Pinpoint the cell where the given text exists, returning its [X, Y] midpoint coordinate. 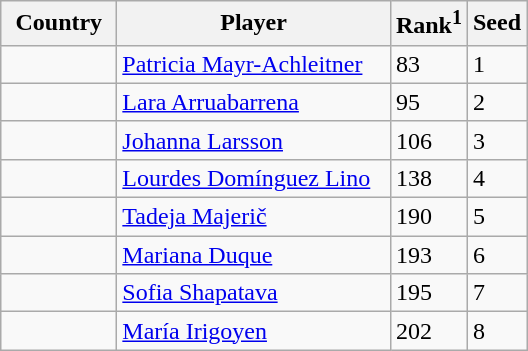
106 [428, 140]
202 [428, 331]
Johanna Larsson [254, 140]
Lourdes Domínguez Lino [254, 178]
Mariana Duque [254, 255]
Tadeja Majerič [254, 217]
193 [428, 255]
4 [496, 178]
Seed [496, 24]
8 [496, 331]
95 [428, 102]
Patricia Mayr-Achleitner [254, 64]
195 [428, 293]
Sofia Shapatava [254, 293]
138 [428, 178]
5 [496, 217]
6 [496, 255]
3 [496, 140]
83 [428, 64]
Country [59, 24]
7 [496, 293]
1 [496, 64]
190 [428, 217]
2 [496, 102]
Player [254, 24]
María Irigoyen [254, 331]
Rank1 [428, 24]
Lara Arruabarrena [254, 102]
